Return (x, y) of the center of cell containing provided text 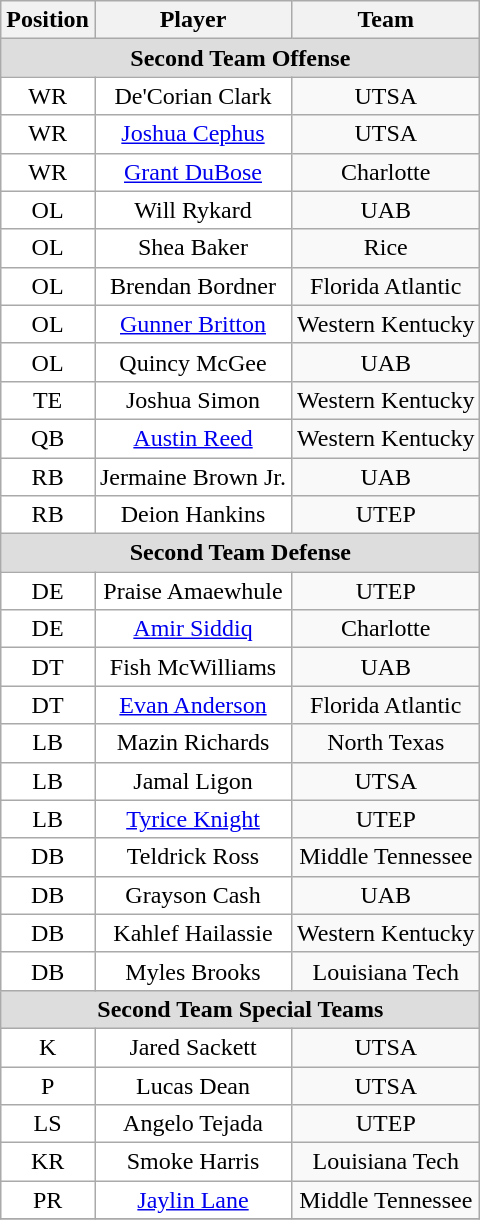
Second Team Special Teams (240, 1009)
Angelo Tejada (192, 1124)
Joshua Cephus (192, 134)
Mazin Richards (192, 743)
Austin Reed (192, 438)
Fish McWilliams (192, 667)
Quincy McGee (192, 362)
K (48, 1047)
Team (386, 20)
Tyrice Knight (192, 819)
LS (48, 1124)
North Texas (386, 743)
Joshua Simon (192, 400)
Lucas Dean (192, 1085)
Jared Sackett (192, 1047)
Gunner Britton (192, 324)
Brendan Bordner (192, 286)
De'Corian Clark (192, 96)
Praise Amaewhule (192, 591)
Second Team Defense (240, 553)
Grayson Cash (192, 895)
Shea Baker (192, 248)
Second Team Offense (240, 58)
Kahlef Hailassie (192, 933)
KR (48, 1162)
TE (48, 400)
Rice (386, 248)
Jamal Ligon (192, 781)
P (48, 1085)
Grant DuBose (192, 172)
PR (48, 1200)
Position (48, 20)
Amir Siddiq (192, 629)
Teldrick Ross (192, 857)
Myles Brooks (192, 971)
QB (48, 438)
Smoke Harris (192, 1162)
Will Rykard (192, 210)
Evan Anderson (192, 705)
Player (192, 20)
Jaylin Lane (192, 1200)
Deion Hankins (192, 515)
Jermaine Brown Jr. (192, 477)
